Return [X, Y] of the center of cell containing provided text 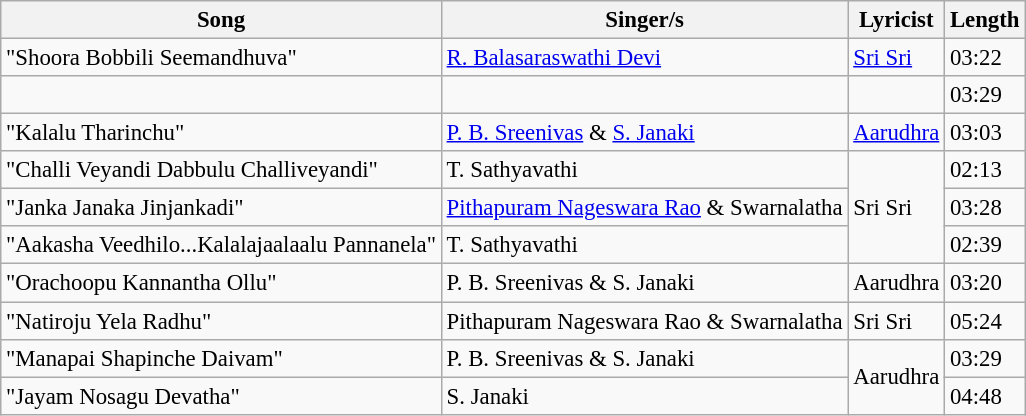
"Shoora Bobbili Seemandhuva" [222, 58]
05:24 [985, 321]
"Janka Janaka Jinjankadi" [222, 208]
03:22 [985, 58]
"Aakasha Veedhilo...Kalalajaalaalu Pannanela" [222, 245]
Length [985, 20]
02:39 [985, 245]
03:20 [985, 283]
Lyricist [896, 20]
"Kalalu Tharinchu" [222, 133]
03:28 [985, 208]
"Challi Veyandi Dabbulu Challiveyandi" [222, 170]
04:48 [985, 396]
R. Balasaraswathi Devi [644, 58]
Song [222, 20]
"Orachoopu Kannantha Ollu" [222, 283]
"Jayam Nosagu Devatha" [222, 396]
S. Janaki [644, 396]
"Natiroju Yela Radhu" [222, 321]
02:13 [985, 170]
03:03 [985, 133]
Singer/s [644, 20]
"Manapai Shapinche Daivam" [222, 358]
